Capture the cell that displays the provided text and extract its [x, y] central coordinate. 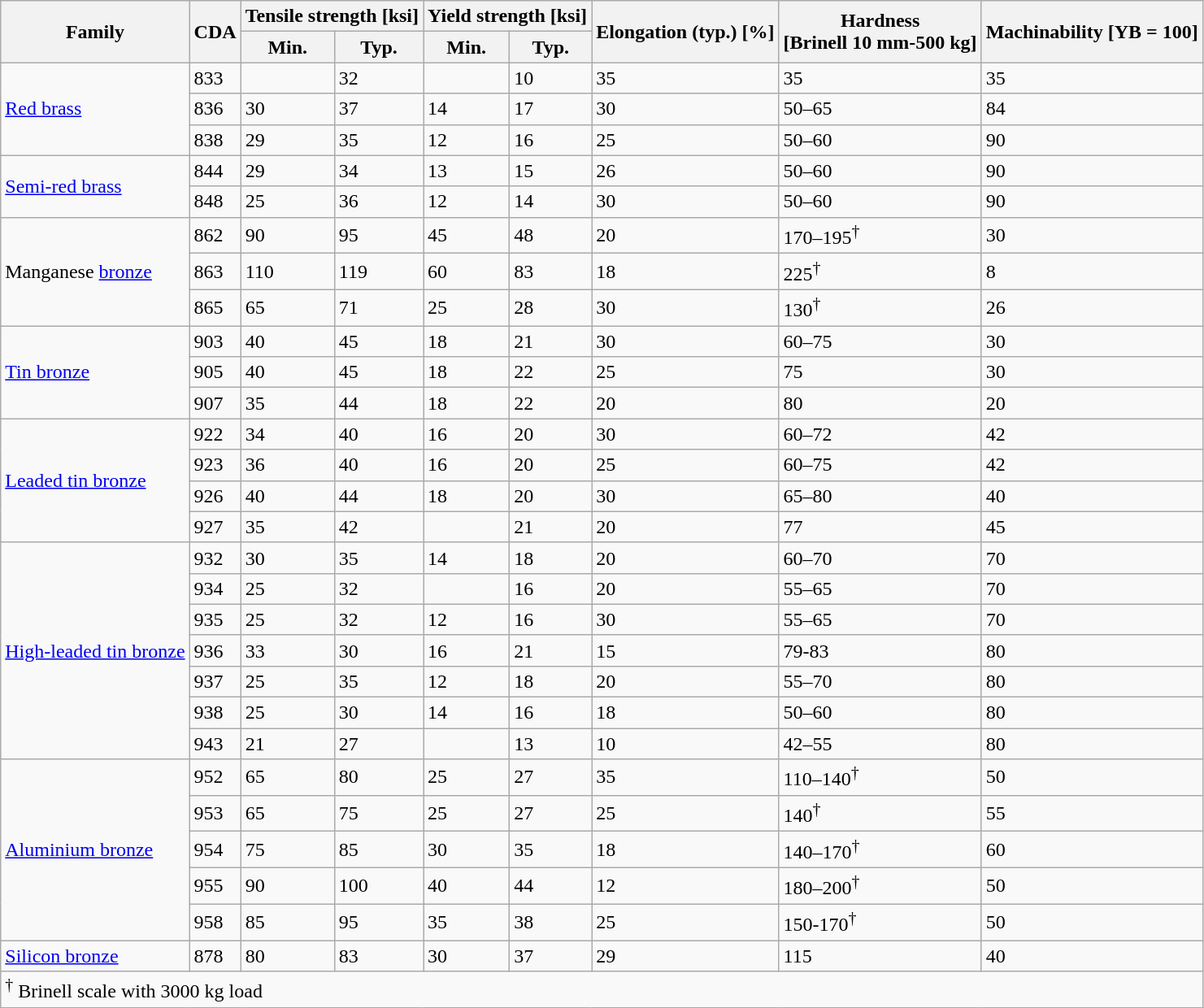
862 [215, 236]
48 [551, 236]
60–70 [880, 558]
848 [215, 202]
65–80 [880, 496]
100 [379, 886]
28 [551, 307]
71 [379, 307]
936 [215, 650]
907 [215, 403]
CDA [215, 32]
55 [1092, 813]
Aluminium bronze [95, 850]
838 [215, 140]
Elongation (typ.) [%] [685, 32]
863 [215, 272]
150-170† [880, 922]
926 [215, 496]
Silicon bronze [95, 955]
† Brinell scale with 3000 kg load [602, 990]
50–65 [880, 109]
42–55 [880, 744]
Semi-red brass [95, 186]
844 [215, 171]
High-leaded tin bronze [95, 650]
8 [1092, 272]
140† [880, 813]
Red brass [95, 109]
130† [880, 307]
Tin bronze [95, 372]
958 [215, 922]
38 [551, 922]
934 [215, 589]
Manganese bronze [95, 272]
180–200† [880, 886]
225† [880, 272]
935 [215, 619]
903 [215, 341]
115 [880, 955]
Leaded tin bronze [95, 480]
Family [95, 32]
905 [215, 372]
110 [288, 272]
953 [215, 813]
55–70 [880, 682]
33 [288, 650]
865 [215, 307]
955 [215, 886]
Machinability [YB = 100] [1092, 32]
937 [215, 682]
932 [215, 558]
119 [379, 272]
110–140† [880, 777]
943 [215, 744]
Tensile strength [ksi] [332, 16]
878 [215, 955]
77 [880, 527]
17 [551, 109]
170–195† [880, 236]
833 [215, 78]
140–170† [880, 850]
Yield strength [ksi] [507, 16]
836 [215, 109]
923 [215, 465]
60–72 [880, 434]
952 [215, 777]
Hardness[Brinell 10 mm-500 kg] [880, 32]
84 [1092, 109]
79-83 [880, 650]
938 [215, 713]
922 [215, 434]
927 [215, 527]
954 [215, 850]
